Locate the cell with the specified text and output its (x, y) center coordinate. 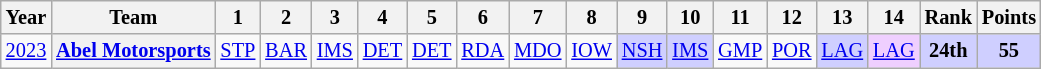
RDA (482, 51)
Year (26, 17)
14 (894, 17)
Points (1009, 17)
13 (842, 17)
5 (432, 17)
MDO (538, 51)
STP (238, 51)
6 (482, 17)
IOW (591, 51)
10 (690, 17)
4 (382, 17)
12 (792, 17)
1 (238, 17)
3 (335, 17)
24th (948, 51)
55 (1009, 51)
Abel Motorsports (133, 51)
11 (740, 17)
Rank (948, 17)
7 (538, 17)
BAR (286, 51)
GMP (740, 51)
2023 (26, 51)
Team (133, 17)
9 (642, 17)
8 (591, 17)
2 (286, 17)
NSH (642, 51)
POR (792, 51)
